Output the [x, y] coordinate of the center of the cell containing the given text.  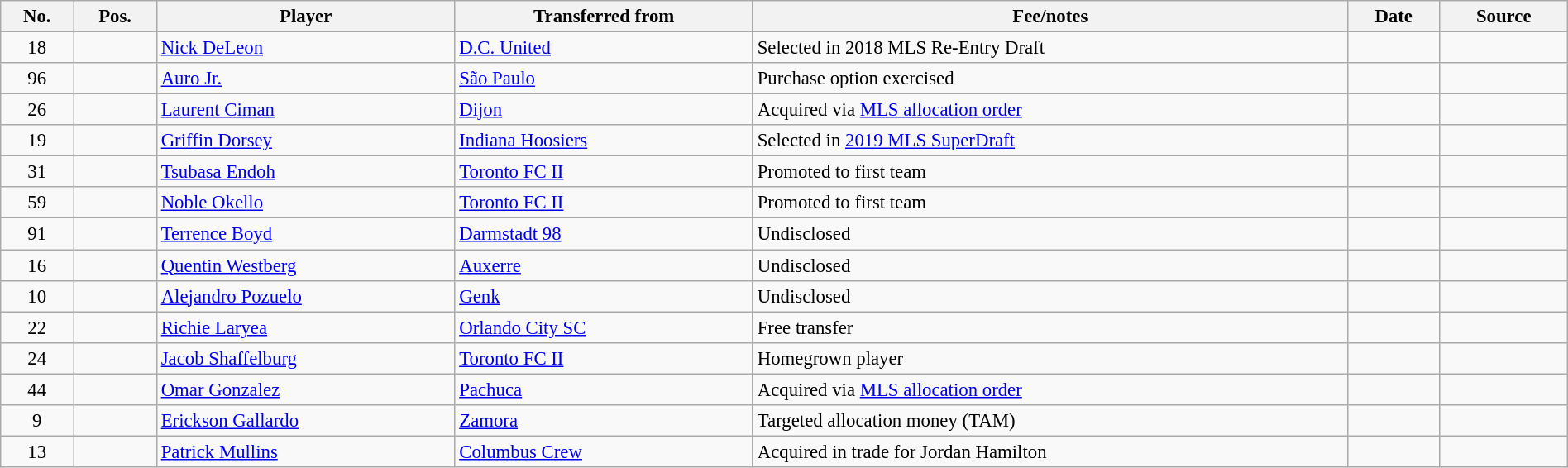
Orlando City SC [604, 327]
Terrence Boyd [306, 234]
Pachuca [604, 389]
59 [37, 203]
Jacob Shaffelburg [306, 358]
9 [37, 421]
19 [37, 141]
Zamora [604, 421]
Nick DeLeon [306, 48]
13 [37, 451]
Darmstadt 98 [604, 234]
18 [37, 48]
Richie Laryea [306, 327]
Fee/notes [1050, 17]
D.C. United [604, 48]
Purchase option exercised [1050, 79]
Erickson Gallardo [306, 421]
Selected in 2018 MLS Re-Entry Draft [1050, 48]
Griffin Dorsey [306, 141]
Source [1503, 17]
Auxerre [604, 265]
Selected in 2019 MLS SuperDraft [1050, 141]
Patrick Mullins [306, 451]
Pos. [116, 17]
Free transfer [1050, 327]
16 [37, 265]
24 [37, 358]
Tsubasa Endoh [306, 172]
Dijon [604, 110]
Genk [604, 296]
96 [37, 79]
Player [306, 17]
31 [37, 172]
26 [37, 110]
Indiana Hoosiers [604, 141]
Targeted allocation money (TAM) [1050, 421]
Date [1394, 17]
Auro Jr. [306, 79]
No. [37, 17]
91 [37, 234]
São Paulo [604, 79]
Acquired in trade for Jordan Hamilton [1050, 451]
Columbus Crew [604, 451]
Homegrown player [1050, 358]
Noble Okello [306, 203]
Quentin Westberg [306, 265]
44 [37, 389]
Transferred from [604, 17]
10 [37, 296]
Laurent Ciman [306, 110]
Alejandro Pozuelo [306, 296]
Omar Gonzalez [306, 389]
22 [37, 327]
